Pinpoint the cell where the given text exists, returning its (x, y) midpoint coordinate. 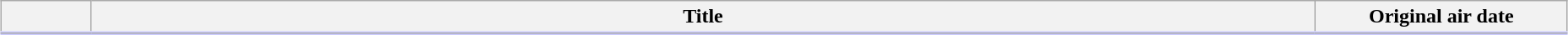
Title (703, 17)
Original air date (1441, 17)
